Return the (x, y) coordinate for the center point of the cell that contains the specified text.  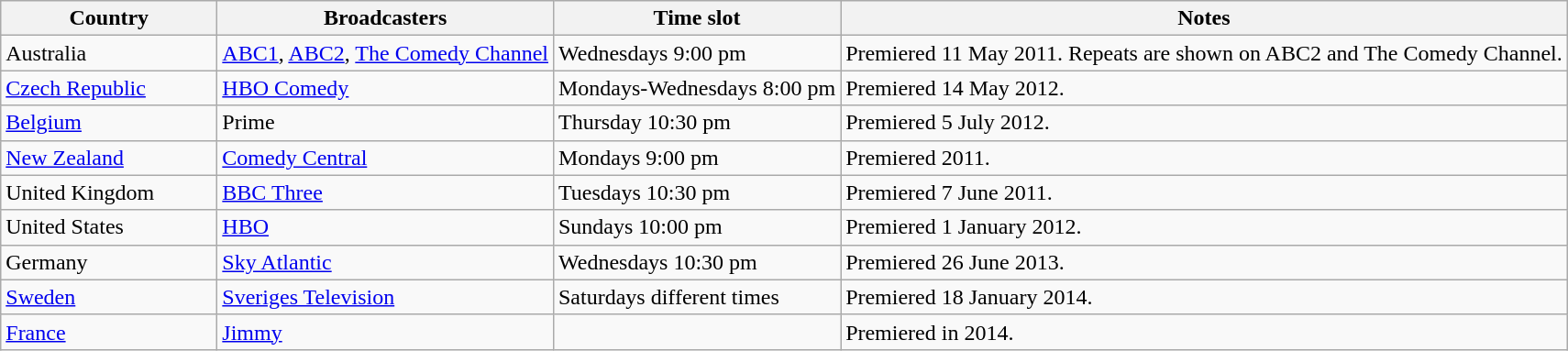
Mondays 9:00 pm (697, 158)
United Kingdom (109, 192)
HBO Comedy (385, 88)
Mondays-Wednesdays 8:00 pm (697, 88)
Premiered 26 June 2013. (1205, 262)
Sky Atlantic (385, 262)
United States (109, 227)
Notes (1205, 18)
Country (109, 18)
Wednesdays 9:00 pm (697, 53)
Premiered 2011. (1205, 158)
BBC Three (385, 192)
Wednesdays 10:30 pm (697, 262)
Belgium (109, 123)
Premiered 14 May 2012. (1205, 88)
Germany (109, 262)
ABC1, ABC2, The Comedy Channel (385, 53)
Sweden (109, 297)
HBO (385, 227)
France (109, 332)
Sundays 10:00 pm (697, 227)
Premiered 1 January 2012. (1205, 227)
Jimmy (385, 332)
Thursday 10:30 pm (697, 123)
Sveriges Television (385, 297)
Tuesdays 10:30 pm (697, 192)
Saturdays different times (697, 297)
Broadcasters (385, 18)
Time slot (697, 18)
New Zealand (109, 158)
Premiered 7 June 2011. (1205, 192)
Premiered 11 May 2011. Repeats are shown on ABC2 and The Comedy Channel. (1205, 53)
Czech Republic (109, 88)
Australia (109, 53)
Premiered 18 January 2014. (1205, 297)
Premiered in 2014. (1205, 332)
Premiered 5 July 2012. (1205, 123)
Prime (385, 123)
Comedy Central (385, 158)
